Output the [X, Y] coordinate of the center of the cell containing the given text.  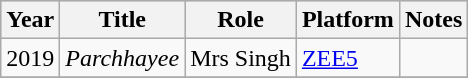
ZEE5 [348, 58]
Role [241, 20]
Notes [433, 20]
Year [30, 20]
Parchhayee [122, 58]
2019 [30, 58]
Platform [348, 20]
Title [122, 20]
Mrs Singh [241, 58]
